Pinpoint the cell where the given text exists, returning its [X, Y] midpoint coordinate. 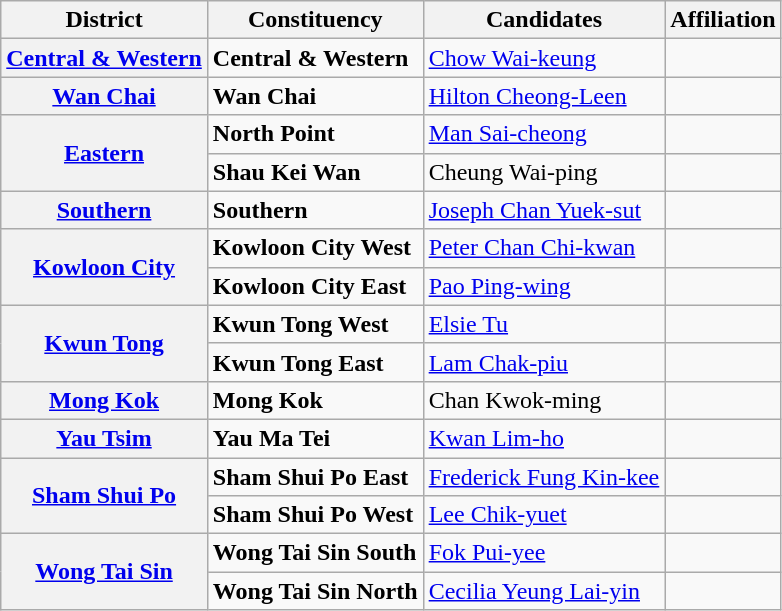
Chan Kwok-ming [544, 400]
Kwun Tong West [315, 324]
Elsie Tu [544, 324]
Yau Tsim [104, 438]
Peter Chan Chi-kwan [544, 248]
Man Sai-cheong [544, 134]
Sham Shui Po West [315, 515]
Lam Chak-piu [544, 362]
Candidates [544, 20]
Wong Tai Sin [104, 572]
Hilton Cheong-Leen [544, 96]
Chow Wai-keung [544, 58]
Pao Ping-wing [544, 286]
Sham Shui Po [104, 496]
Wong Tai Sin South [315, 553]
Eastern [104, 153]
Kwun Tong East [315, 362]
Shau Kei Wan [315, 172]
Yau Ma Tei [315, 438]
Fok Pui-yee [544, 553]
Kwun Tong [104, 343]
Kwan Lim-ho [544, 438]
Kowloon City [104, 267]
District [104, 20]
Lee Chik-yuet [544, 515]
Kowloon City East [315, 286]
Frederick Fung Kin-kee [544, 477]
North Point [315, 134]
Cheung Wai-ping [544, 172]
Kowloon City West [315, 248]
Affiliation [723, 20]
Constituency [315, 20]
Wong Tai Sin North [315, 591]
Cecilia Yeung Lai-yin [544, 591]
Joseph Chan Yuek-sut [544, 210]
Sham Shui Po East [315, 477]
